Determine the [X, Y] coordinate at the center of the cell enclosing the given text.  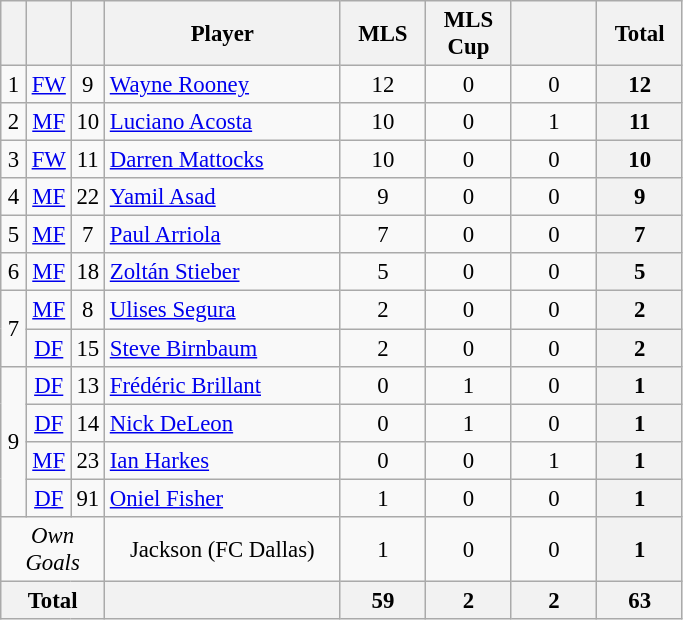
Yamil Asad [222, 197]
13 [88, 385]
18 [88, 273]
MLS Cup [469, 34]
14 [88, 423]
MLS [383, 34]
Nick DeLeon [222, 423]
63 [640, 600]
Darren Mattocks [222, 160]
Steve Birnbaum [222, 348]
Oniel Fisher [222, 498]
23 [88, 460]
Frédéric Brillant [222, 385]
4 [14, 197]
Paul Arriola [222, 235]
3 [14, 160]
91 [88, 498]
Jackson (FC Dallas) [222, 550]
Ian Harkes [222, 460]
Own Goals [53, 550]
Player [222, 34]
Wayne Rooney [222, 85]
Zoltán Stieber [222, 273]
22 [88, 197]
6 [14, 273]
59 [383, 600]
Ulises Segura [222, 310]
15 [88, 348]
8 [88, 310]
Luciano Acosta [222, 122]
